From the cell containing the given text, extract its center point as [X, Y] coordinate. 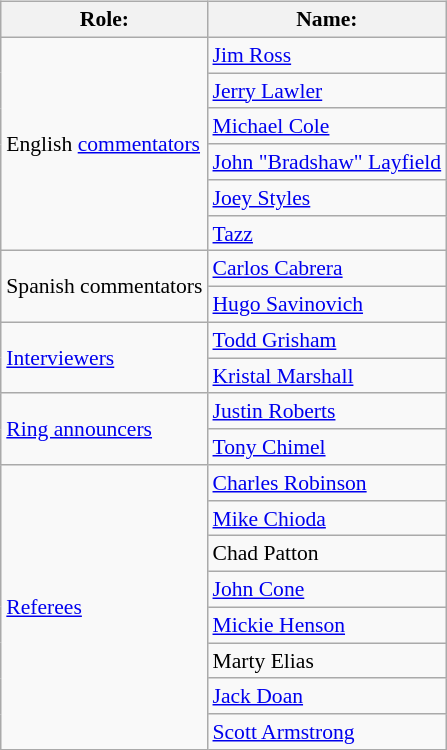
John "Bradshaw" Layfield [326, 162]
Jim Ross [326, 55]
Charles Robinson [326, 483]
Ring announcers [104, 428]
John Cone [326, 590]
Chad Patton [326, 554]
Jerry Lawler [326, 91]
Role: [104, 20]
Interviewers [104, 358]
Spanish commentators [104, 286]
Referees [104, 608]
Mickie Henson [326, 625]
English commentators [104, 144]
Michael Cole [326, 126]
Joey Styles [326, 198]
Name: [326, 20]
Justin Roberts [326, 411]
Tony Chimel [326, 447]
Jack Doan [326, 696]
Hugo Savinovich [326, 305]
Scott Armstrong [326, 732]
Kristal Marshall [326, 376]
Todd Grisham [326, 340]
Tazz [326, 233]
Marty Elias [326, 661]
Mike Chioda [326, 518]
Carlos Cabrera [326, 269]
